Return the (x, y) coordinate for the center point of the cell that contains the specified text.  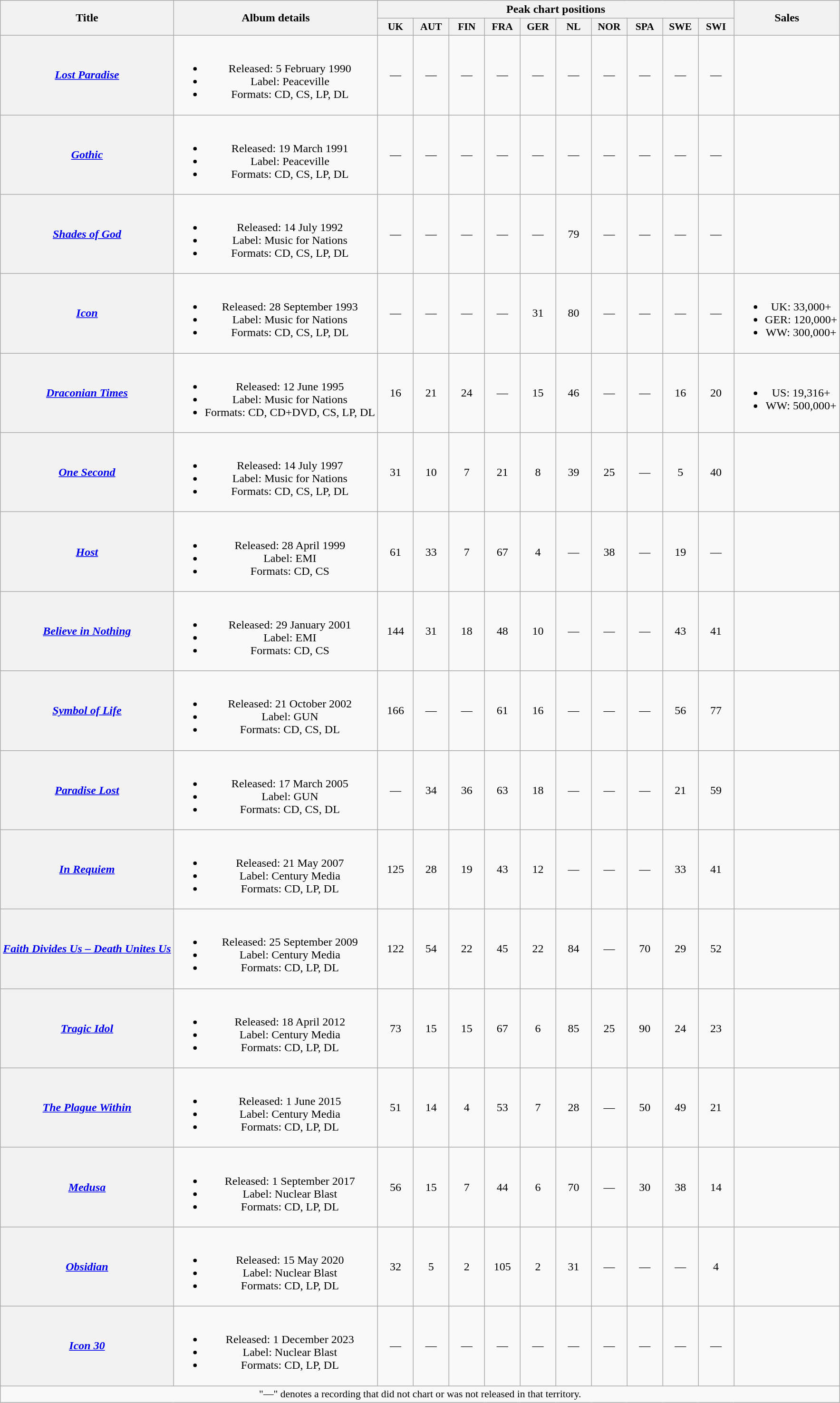
45 (502, 949)
63 (502, 790)
Faith Divides Us – Death Unites Us (87, 949)
Released: 17 March 2005Label: GUNFormats: CD, CS, DL (276, 790)
Released: 21 October 2002Label: GUNFormats: CD, CS, DL (276, 710)
US: 19,316+WW: 500,000+ (787, 393)
32 (396, 1267)
Paradise Lost (87, 790)
Believe in Nothing (87, 631)
UK (396, 27)
105 (502, 1267)
Released: 1 June 2015Label: Century MediaFormats: CD, LP, DL (276, 1108)
125 (396, 869)
UK: 33,000+GER: 120,000+WW: 300,000+ (787, 314)
Peak chart positions (555, 10)
Host (87, 552)
Released: 1 December 2023Label: Nuclear BlastFormats: CD, LP, DL (276, 1345)
SPA (645, 27)
Obsidian (87, 1267)
53 (502, 1108)
NL (573, 27)
Released: 28 April 1999Label: EMIFormats: CD, CS (276, 552)
Released: 14 July 1997Label: Music for NationsFormats: CD, CS, LP, DL (276, 473)
SWE (681, 27)
85 (573, 1028)
52 (716, 949)
The Plague Within (87, 1108)
30 (645, 1187)
39 (573, 473)
40 (716, 473)
Draconian Times (87, 393)
Released: 15 May 2020Label: Nuclear BlastFormats: CD, LP, DL (276, 1267)
Gothic (87, 155)
23 (716, 1028)
12 (538, 869)
Released: 28 September 1993Label: Music for NationsFormats: CD, CS, LP, DL (276, 314)
Released: 18 April 2012Label: Century MediaFormats: CD, LP, DL (276, 1028)
Released: 5 February 1990Label: PeacevilleFormats: CD, CS, LP, DL (276, 75)
In Requiem (87, 869)
FRA (502, 27)
44 (502, 1187)
144 (396, 631)
79 (573, 234)
49 (681, 1108)
Tragic Idol (87, 1028)
34 (431, 790)
Album details (276, 18)
Released: 14 July 1992Label: Music for NationsFormats: CD, CS, LP, DL (276, 234)
36 (467, 790)
20 (716, 393)
51 (396, 1108)
NOR (609, 27)
Released: 1 September 2017Label: Nuclear BlastFormats: CD, LP, DL (276, 1187)
Released: 12 June 1995Label: Music for NationsFormats: CD, CD+DVD, CS, LP, DL (276, 393)
AUT (431, 27)
54 (431, 949)
29 (681, 949)
80 (573, 314)
Released: 29 January 2001Label: EMIFormats: CD, CS (276, 631)
FIN (467, 27)
46 (573, 393)
8 (538, 473)
Released: 21 May 2007Label: Century MediaFormats: CD, LP, DL (276, 869)
Title (87, 18)
84 (573, 949)
Medusa (87, 1187)
77 (716, 710)
Sales (787, 18)
59 (716, 790)
Released: 19 March 1991Label: PeacevilleFormats: CD, CS, LP, DL (276, 155)
48 (502, 631)
SWI (716, 27)
90 (645, 1028)
Symbol of Life (87, 710)
GER (538, 27)
50 (645, 1108)
Shades of God (87, 234)
Icon 30 (87, 1345)
166 (396, 710)
"—" denotes a recording that did not chart or was not released in that territory. (420, 1394)
73 (396, 1028)
122 (396, 949)
Icon (87, 314)
One Second (87, 473)
Released: 25 September 2009Label: Century MediaFormats: CD, LP, DL (276, 949)
Lost Paradise (87, 75)
